From the cell containing the given text, extract its center point as (x, y) coordinate. 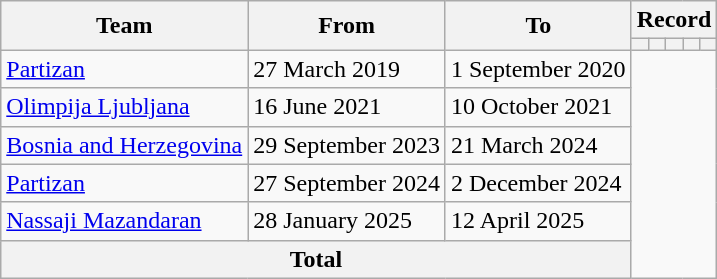
2 December 2024 (538, 183)
28 January 2025 (347, 221)
Total (316, 259)
To (538, 26)
Bosnia and Herzegovina (124, 145)
29 September 2023 (347, 145)
Olimpija Ljubljana (124, 107)
16 June 2021 (347, 107)
27 March 2019 (347, 69)
1 September 2020 (538, 69)
21 March 2024 (538, 145)
27 September 2024 (347, 183)
Team (124, 26)
10 October 2021 (538, 107)
Nassaji Mazandaran (124, 221)
From (347, 26)
Record (674, 20)
12 April 2025 (538, 221)
